Scan for the cell matching the given text and deliver its [x, y] coordinate at center. 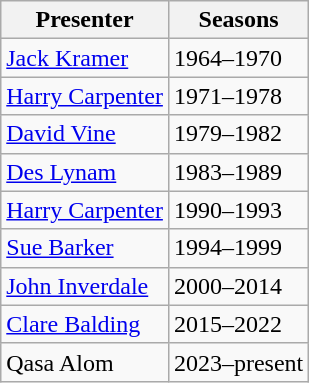
1994–1999 [238, 248]
Sue Barker [85, 248]
Jack Kramer [85, 58]
1979–1982 [238, 134]
2000–2014 [238, 286]
1983–1989 [238, 172]
Seasons [238, 20]
1964–1970 [238, 58]
1990–1993 [238, 210]
1971–1978 [238, 96]
Presenter [85, 20]
2015–2022 [238, 324]
John Inverdale [85, 286]
David Vine [85, 134]
Clare Balding [85, 324]
2023–present [238, 362]
Qasa Alom [85, 362]
Des Lynam [85, 172]
